Capture the cell that displays the provided text and extract its (x, y) central coordinate. 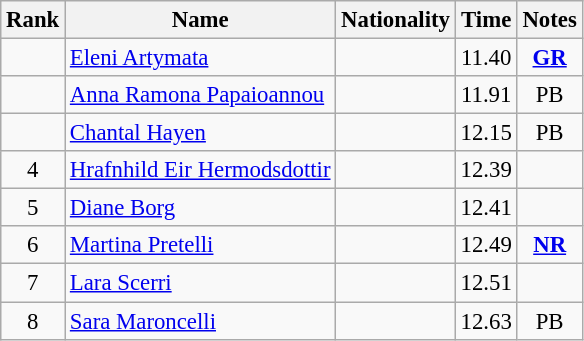
Diane Borg (200, 208)
11.91 (486, 95)
8 (33, 321)
5 (33, 208)
Chantal Hayen (200, 133)
11.40 (486, 58)
Rank (33, 20)
Eleni Artymata (200, 58)
12.51 (486, 283)
7 (33, 283)
12.49 (486, 245)
Name (200, 20)
12.63 (486, 321)
Anna Ramona Papaioannou (200, 95)
GR (550, 58)
6 (33, 245)
Nationality (396, 20)
Lara Scerri (200, 283)
12.15 (486, 133)
12.39 (486, 170)
Notes (550, 20)
Sara Maroncelli (200, 321)
Hrafnhild Eir Hermodsdottir (200, 170)
Time (486, 20)
Martina Pretelli (200, 245)
NR (550, 245)
4 (33, 170)
12.41 (486, 208)
